For the text-containing cell, return its midpoint in [x, y] coordinate format. 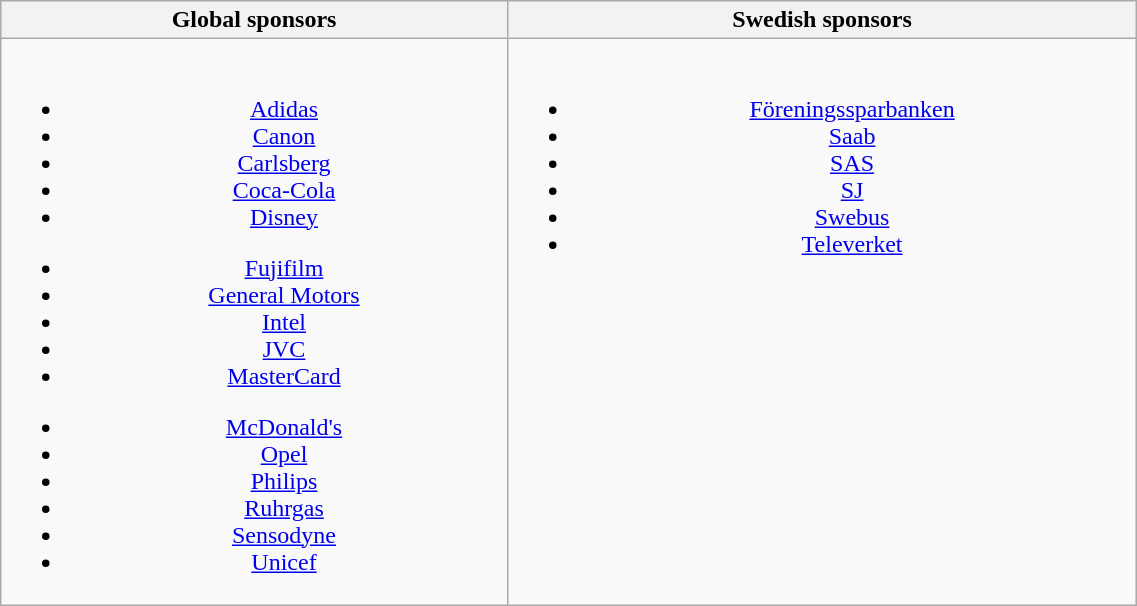
Swedish sponsors [822, 20]
AdidasCanonCarlsbergCoca-ColaDisneyFujifilmGeneral MotorsIntelJVCMasterCardMcDonald'sOpelPhilipsRuhrgasSensodyneUnicef [254, 322]
Global sponsors [254, 20]
FöreningssparbankenSaabSASSJSwebusTeleverket [822, 322]
